Return the (X, Y) coordinate for the center point of the cell that contains the specified text.  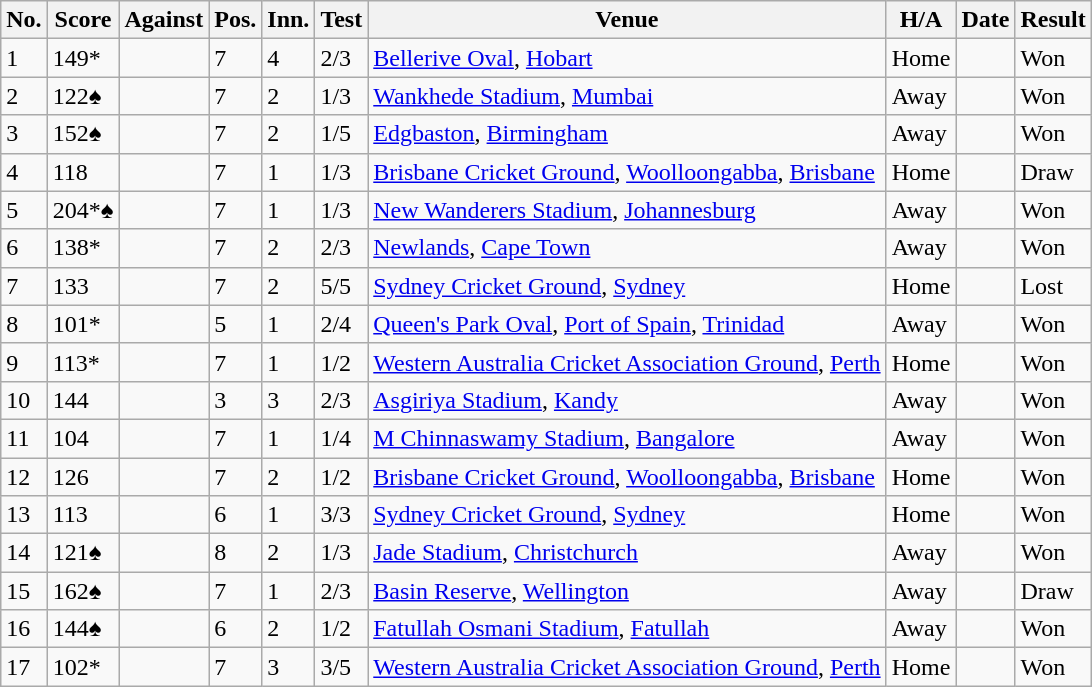
5/5 (342, 286)
11 (24, 438)
12 (24, 477)
162♠ (83, 591)
113 (83, 515)
144♠ (83, 629)
Inn. (288, 20)
Against (164, 20)
204*♠ (83, 210)
14 (24, 553)
121♠ (83, 553)
9 (24, 362)
New Wanderers Stadium, Johannesburg (627, 210)
16 (24, 629)
Edgbaston, Birmingham (627, 134)
Pos. (236, 20)
Score (83, 20)
M Chinnaswamy Stadium, Bangalore (627, 438)
1/4 (342, 438)
1/5 (342, 134)
118 (83, 172)
149* (83, 58)
Bellerive Oval, Hobart (627, 58)
144 (83, 400)
Date (986, 20)
Fatullah Osmani Stadium, Fatullah (627, 629)
H/A (921, 20)
10 (24, 400)
Asgiriya Stadium, Kandy (627, 400)
102* (83, 667)
No. (24, 20)
Basin Reserve, Wellington (627, 591)
13 (24, 515)
Result (1053, 20)
15 (24, 591)
Lost (1053, 286)
101* (83, 324)
Newlands, Cape Town (627, 248)
126 (83, 477)
138* (83, 248)
104 (83, 438)
Venue (627, 20)
152♠ (83, 134)
17 (24, 667)
113* (83, 362)
3/5 (342, 667)
2/4 (342, 324)
Jade Stadium, Christchurch (627, 553)
Test (342, 20)
Wankhede Stadium, Mumbai (627, 96)
3/3 (342, 515)
122♠ (83, 96)
Queen's Park Oval, Port of Spain, Trinidad (627, 324)
133 (83, 286)
